From the cell containing the given text, extract its center point as (X, Y) coordinate. 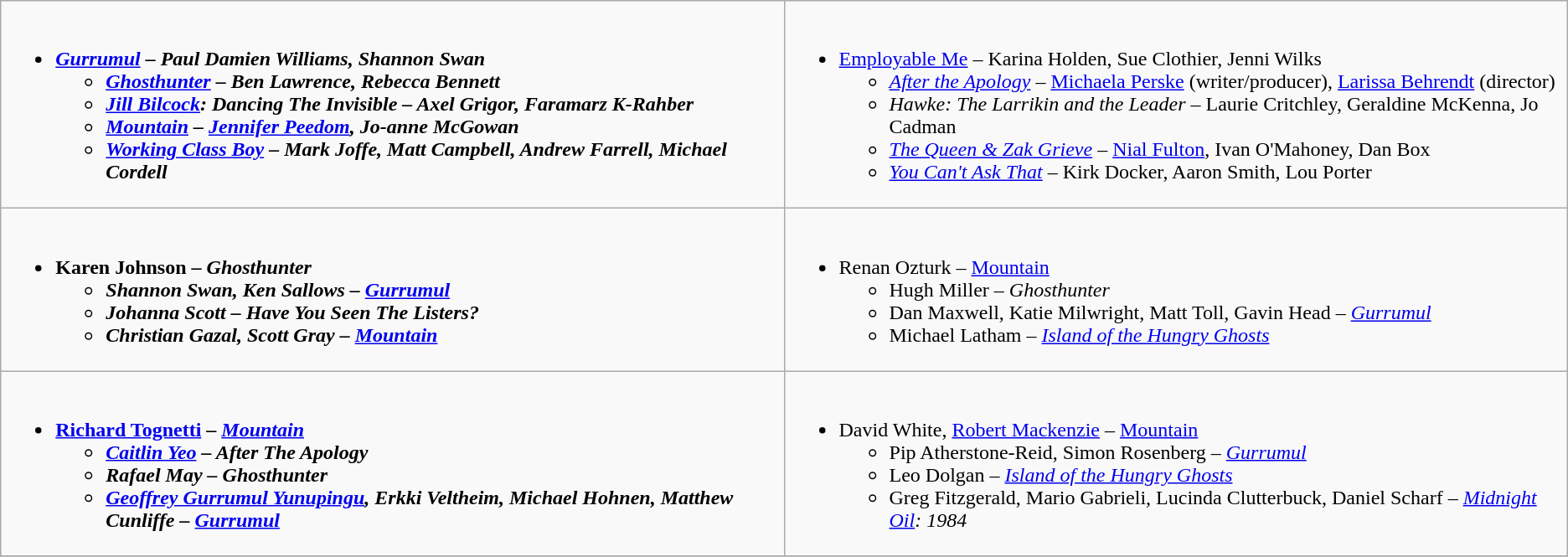
Karen Johnson – GhosthunterShannon Swan, Ken Sallows – GurrumulJohanna Scott – Have You Seen The Listers?Christian Gazal, Scott Gray – Mountain (392, 290)
